Extract the [x, y] coordinate from the center of the cell holding the provided text.  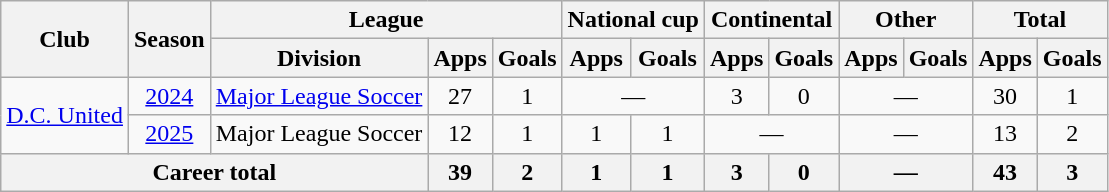
D.C. United [65, 115]
Season [169, 39]
Division [319, 58]
39 [460, 172]
2024 [169, 96]
12 [460, 134]
Other [906, 20]
43 [1005, 172]
2025 [169, 134]
National cup [633, 20]
Total [1040, 20]
Continental [771, 20]
League [386, 20]
13 [1005, 134]
Career total [214, 172]
27 [460, 96]
Club [65, 39]
30 [1005, 96]
